Search for the cell housing the specified text and yield its [x, y] center coordinate. 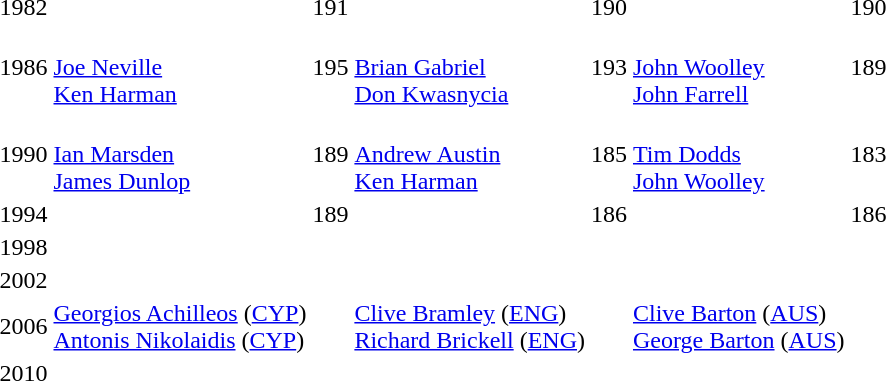
185 [608, 154]
186 [608, 214]
Georgios Achilleos (CYP) Antonis Nikolaidis (CYP) [180, 326]
Andrew AustinKen Harman [470, 154]
Clive Bramley (ENG) Richard Brickell (ENG) [470, 326]
Joe NevilleKen Harman [180, 67]
Brian GabrielDon Kwasnycia [470, 67]
Ian MarsdenJames Dunlop [180, 154]
Tim DoddsJohn Woolley [738, 154]
John WoolleyJohn Farrell [738, 67]
195 [330, 67]
193 [608, 67]
Clive Barton (AUS) George Barton (AUS) [738, 326]
